Determine the (X, Y) coordinate at the center of the cell enclosing the given text.  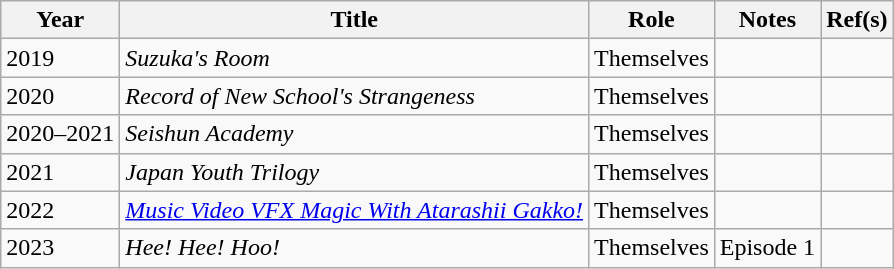
Hee! Hee! Hoo! (354, 248)
Notes (767, 20)
2022 (60, 210)
Role (652, 20)
Suzuka's Room (354, 58)
2020 (60, 96)
Ref(s) (857, 20)
Episode 1 (767, 248)
2023 (60, 248)
Music Video VFX Magic With Atarashii Gakko! (354, 210)
Japan Youth Trilogy (354, 172)
2020–2021 (60, 134)
Title (354, 20)
Seishun Academy (354, 134)
Record of New School's Strangeness (354, 96)
2019 (60, 58)
2021 (60, 172)
Year (60, 20)
